Return (x, y) of the center of cell containing provided text 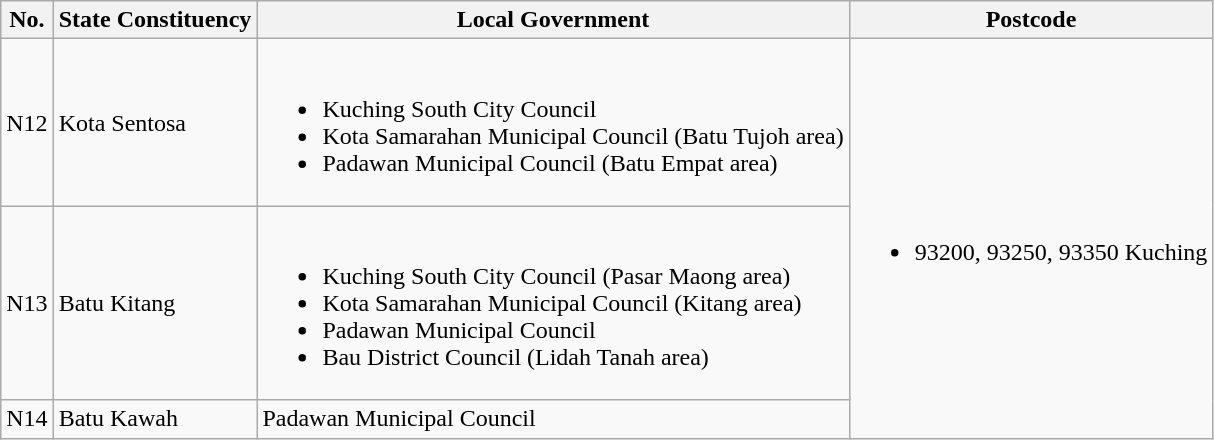
Batu Kitang (155, 303)
93200, 93250, 93350 Kuching (1031, 238)
N14 (27, 419)
Local Government (553, 20)
Kuching South City CouncilKota Samarahan Municipal Council (Batu Tujoh area)Padawan Municipal Council (Batu Empat area) (553, 122)
Padawan Municipal Council (553, 419)
No. (27, 20)
Batu Kawah (155, 419)
N13 (27, 303)
State Constituency (155, 20)
Kota Sentosa (155, 122)
N12 (27, 122)
Postcode (1031, 20)
